Locate the cell with the specified text and output its (x, y) center coordinate. 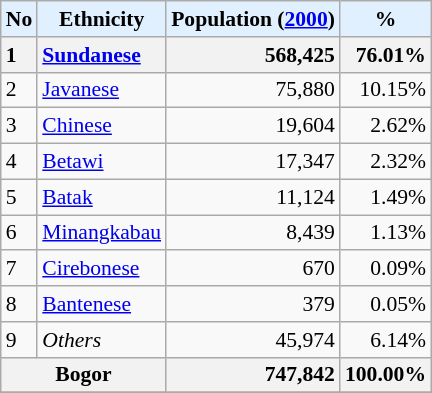
100.00% (386, 375)
6.14% (386, 340)
670 (253, 269)
Chinese (102, 126)
Bogor (84, 375)
Cirebonese (102, 269)
379 (253, 304)
1.13% (386, 233)
Minangkabau (102, 233)
7 (20, 269)
Javanese (102, 90)
Ethnicity (102, 19)
Betawi (102, 162)
17,347 (253, 162)
Others (102, 340)
5 (20, 197)
568,425 (253, 55)
% (386, 19)
75,880 (253, 90)
2.32% (386, 162)
8 (20, 304)
Batak (102, 197)
1 (20, 55)
0.09% (386, 269)
6 (20, 233)
No (20, 19)
45,974 (253, 340)
10.15% (386, 90)
747,842 (253, 375)
8,439 (253, 233)
Population (2000) (253, 19)
11,124 (253, 197)
2 (20, 90)
Sundanese (102, 55)
3 (20, 126)
76.01% (386, 55)
9 (20, 340)
0.05% (386, 304)
Bantenese (102, 304)
2.62% (386, 126)
19,604 (253, 126)
1.49% (386, 197)
4 (20, 162)
